Pinpoint the cell where the given text exists, returning its (X, Y) midpoint coordinate. 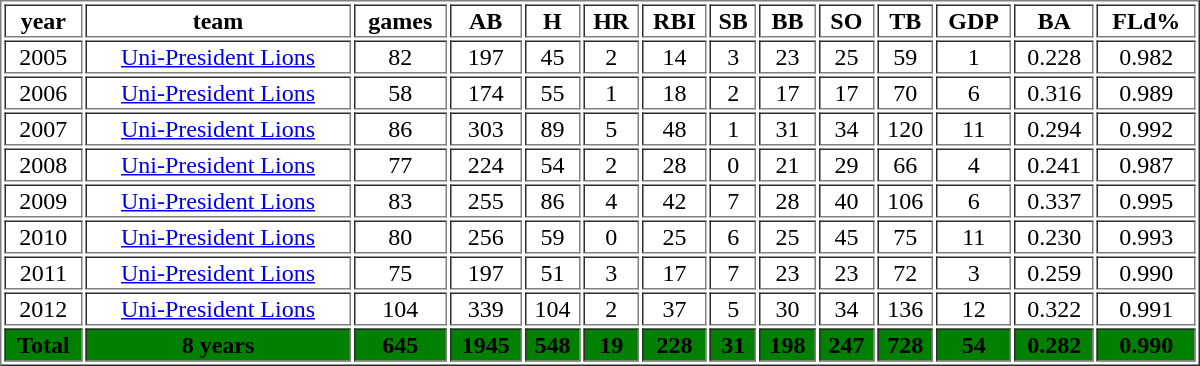
0.991 (1146, 308)
year (43, 20)
0.259 (1054, 272)
0.993 (1146, 236)
21 (788, 164)
48 (674, 128)
0.992 (1146, 128)
2011 (43, 272)
82 (400, 56)
106 (905, 200)
1945 (486, 344)
2012 (43, 308)
0.982 (1146, 56)
2009 (43, 200)
0.241 (1054, 164)
228 (674, 344)
14 (674, 56)
0.282 (1054, 344)
2010 (43, 236)
0.337 (1054, 200)
2007 (43, 128)
339 (486, 308)
GDP (974, 20)
72 (905, 272)
RBI (674, 20)
team (218, 20)
256 (486, 236)
89 (553, 128)
120 (905, 128)
224 (486, 164)
FLd% (1146, 20)
0.987 (1146, 164)
247 (846, 344)
645 (400, 344)
0.230 (1054, 236)
30 (788, 308)
2005 (43, 56)
255 (486, 200)
58 (400, 92)
37 (674, 308)
80 (400, 236)
HR (611, 20)
303 (486, 128)
66 (905, 164)
8 years (218, 344)
42 (674, 200)
174 (486, 92)
2006 (43, 92)
0.322 (1054, 308)
55 (553, 92)
29 (846, 164)
18 (674, 92)
BB (788, 20)
2008 (43, 164)
728 (905, 344)
Total (43, 344)
AB (486, 20)
136 (905, 308)
70 (905, 92)
SB (734, 20)
H (553, 20)
SO (846, 20)
19 (611, 344)
77 (400, 164)
0.228 (1054, 56)
51 (553, 272)
games (400, 20)
12 (974, 308)
198 (788, 344)
83 (400, 200)
40 (846, 200)
0.294 (1054, 128)
0.316 (1054, 92)
0.989 (1146, 92)
BA (1054, 20)
548 (553, 344)
0.995 (1146, 200)
TB (905, 20)
